Search for the cell housing the specified text and yield its [x, y] center coordinate. 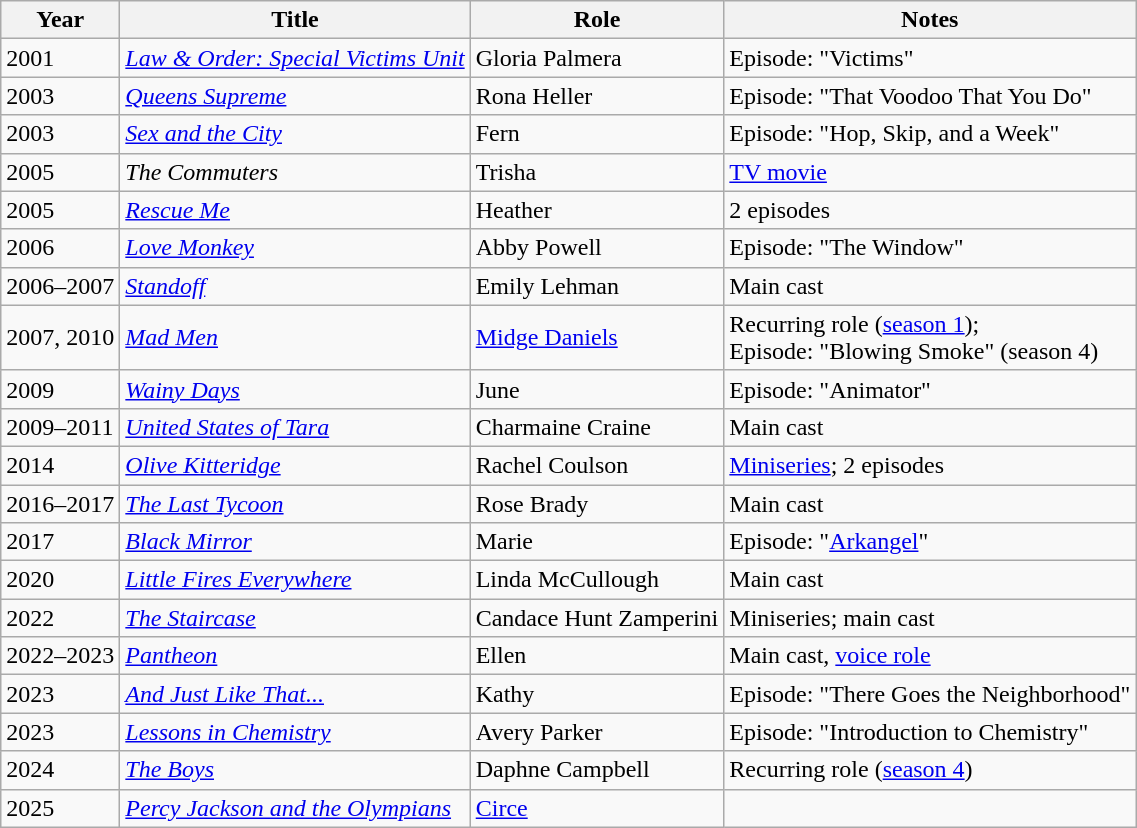
Daphne Campbell [597, 770]
2014 [60, 465]
Miniseries; 2 episodes [930, 465]
And Just Like That... [295, 694]
TV movie [930, 172]
2017 [60, 542]
Emily Lehman [597, 286]
Little Fires Everywhere [295, 580]
2007, 2010 [60, 338]
2 episodes [930, 210]
Main cast, voice role [930, 656]
Circe [597, 808]
2006–2007 [60, 286]
2024 [60, 770]
Trisha [597, 172]
2001 [60, 58]
2022–2023 [60, 656]
2020 [60, 580]
Rescue Me [295, 210]
Candace Hunt Zamperini [597, 618]
Midge Daniels [597, 338]
Fern [597, 134]
The Boys [295, 770]
2022 [60, 618]
Episode: "The Window" [930, 248]
Avery Parker [597, 732]
Gloria Palmera [597, 58]
Rose Brady [597, 503]
Mad Men [295, 338]
Recurring role (season 1);Episode: "Blowing Smoke" (season 4) [930, 338]
Love Monkey [295, 248]
Episode: "Victims" [930, 58]
Episode: "There Goes the Neighborhood" [930, 694]
Marie [597, 542]
Episode: "Animator" [930, 389]
Title [295, 20]
Role [597, 20]
Heather [597, 210]
United States of Tara [295, 427]
Episode: "Introduction to Chemistry" [930, 732]
2025 [60, 808]
Pantheon [295, 656]
Episode: "Hop, Skip, and a Week" [930, 134]
Notes [930, 20]
The Staircase [295, 618]
2006 [60, 248]
Year [60, 20]
The Commuters [295, 172]
June [597, 389]
Olive Kitteridge [295, 465]
2016–2017 [60, 503]
Wainy Days [295, 389]
Linda McCullough [597, 580]
Miniseries; main cast [930, 618]
Standoff [295, 286]
Sex and the City [295, 134]
2009 [60, 389]
Black Mirror [295, 542]
Law & Order: Special Victims Unit [295, 58]
Recurring role (season 4) [930, 770]
Percy Jackson and the Olympians [295, 808]
Charmaine Craine [597, 427]
Lessons in Chemistry [295, 732]
Rona Heller [597, 96]
Kathy [597, 694]
Abby Powell [597, 248]
Rachel Coulson [597, 465]
The Last Tycoon [295, 503]
Queens Supreme [295, 96]
Ellen [597, 656]
Episode: "That Voodoo That You Do" [930, 96]
Episode: "Arkangel" [930, 542]
2009–2011 [60, 427]
